Detect which cell encompasses the target text, then output its [x, y] center coordinate. 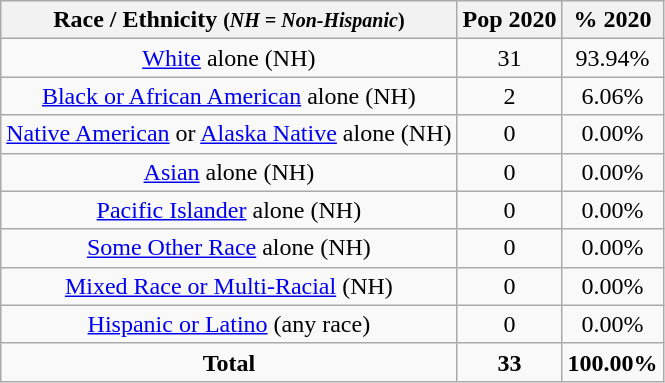
Race / Ethnicity (NH = Non-Hispanic) [229, 20]
Asian alone (NH) [229, 172]
White alone (NH) [229, 58]
100.00% [612, 362]
93.94% [612, 58]
Native American or Alaska Native alone (NH) [229, 134]
31 [510, 58]
6.06% [612, 96]
Total [229, 362]
Mixed Race or Multi-Racial (NH) [229, 286]
Pop 2020 [510, 20]
2 [510, 96]
33 [510, 362]
Pacific Islander alone (NH) [229, 210]
Some Other Race alone (NH) [229, 248]
Hispanic or Latino (any race) [229, 324]
Black or African American alone (NH) [229, 96]
% 2020 [612, 20]
